Return the [X, Y] coordinate for the center point of the cell that contains the specified text.  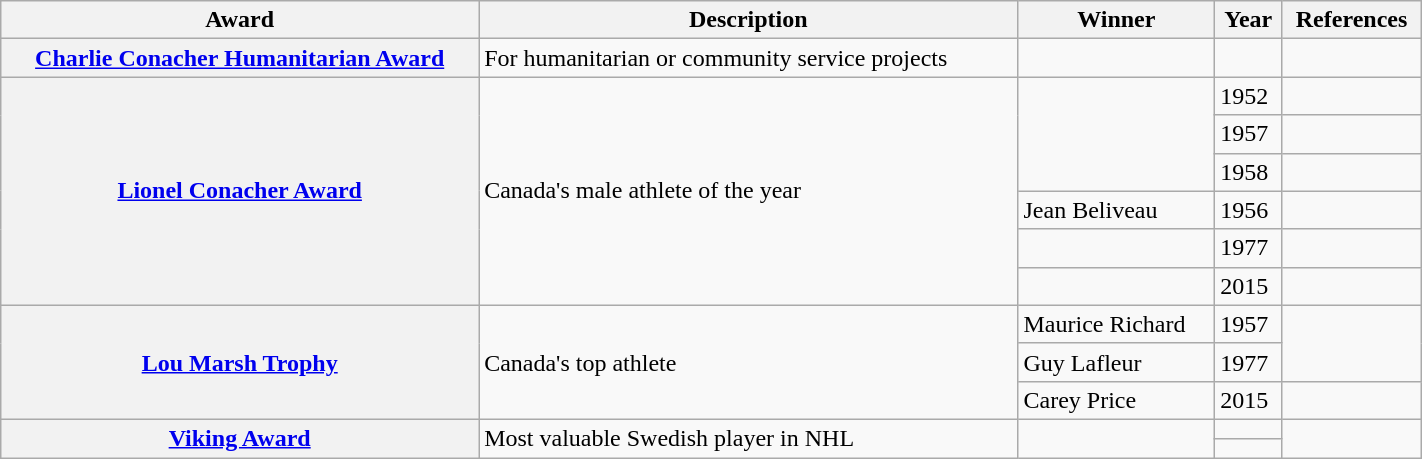
Most valuable Swedish player in NHL [748, 438]
Award [240, 20]
1956 [1248, 210]
Lou Marsh Trophy [240, 362]
Winner [1116, 20]
Maurice Richard [1116, 324]
Canada's top athlete [748, 362]
Lionel Conacher Award [240, 191]
Description [748, 20]
References [1352, 20]
Year [1248, 20]
1952 [1248, 96]
Canada's male athlete of the year [748, 191]
Carey Price [1116, 400]
1958 [1248, 172]
Viking Award [240, 438]
Charlie Conacher Humanitarian Award [240, 58]
Jean Beliveau [1116, 210]
For humanitarian or community service projects [748, 58]
Guy Lafleur [1116, 362]
